Scan for the cell matching the given text and deliver its (x, y) coordinate at center. 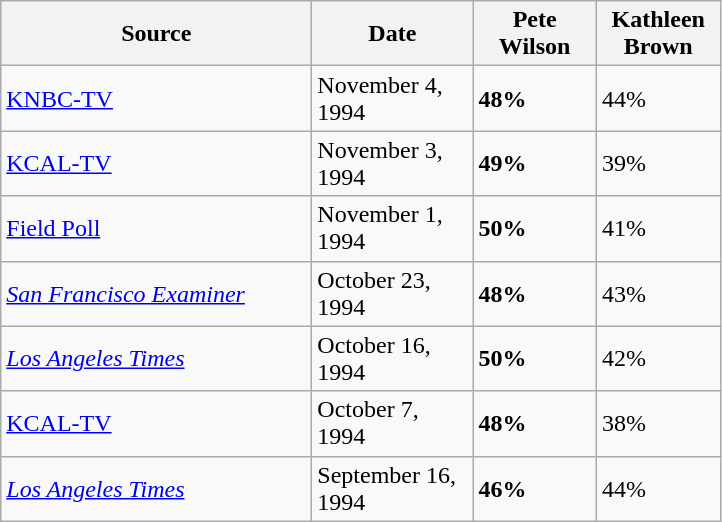
October 7, 1994 (392, 424)
41% (658, 228)
46% (535, 488)
Field Poll (156, 228)
November 4, 1994 (392, 98)
42% (658, 358)
43% (658, 294)
PeteWilson (535, 34)
San Francisco Examiner (156, 294)
39% (658, 164)
Date (392, 34)
KathleenBrown (658, 34)
49% (535, 164)
October 23, 1994 (392, 294)
October 16, 1994 (392, 358)
November 3, 1994 (392, 164)
September 16, 1994 (392, 488)
November 1, 1994 (392, 228)
38% (658, 424)
Source (156, 34)
KNBC-TV (156, 98)
